Scan for the cell matching the given text and deliver its (X, Y) coordinate at center. 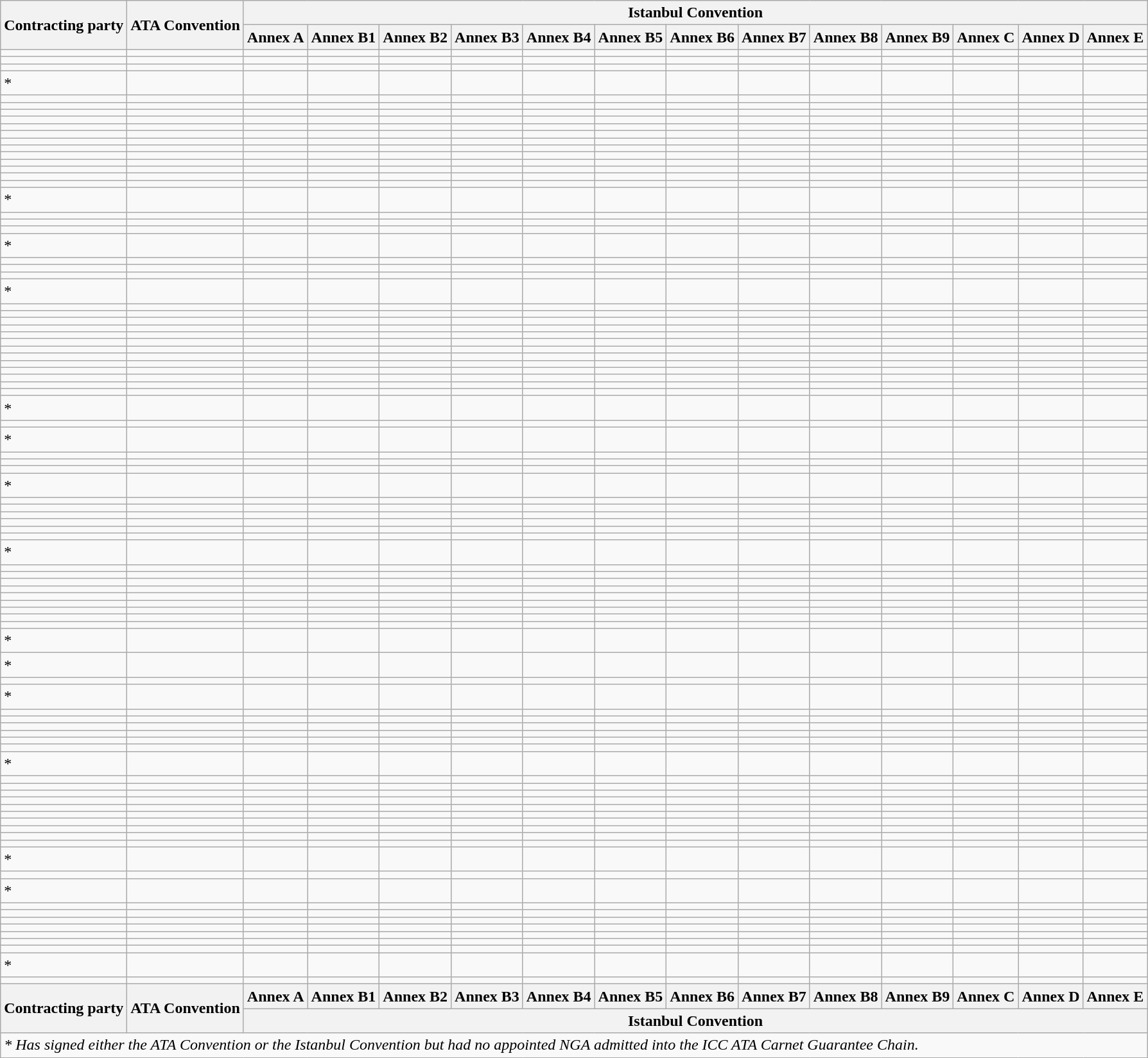
* Has signed either the ATA Convention or the Istanbul Convention but had no appointed NGA admitted into the ICC ATA Carnet Guarantee Chain. (574, 1045)
